Pinpoint the cell where the given text exists, returning its [x, y] midpoint coordinate. 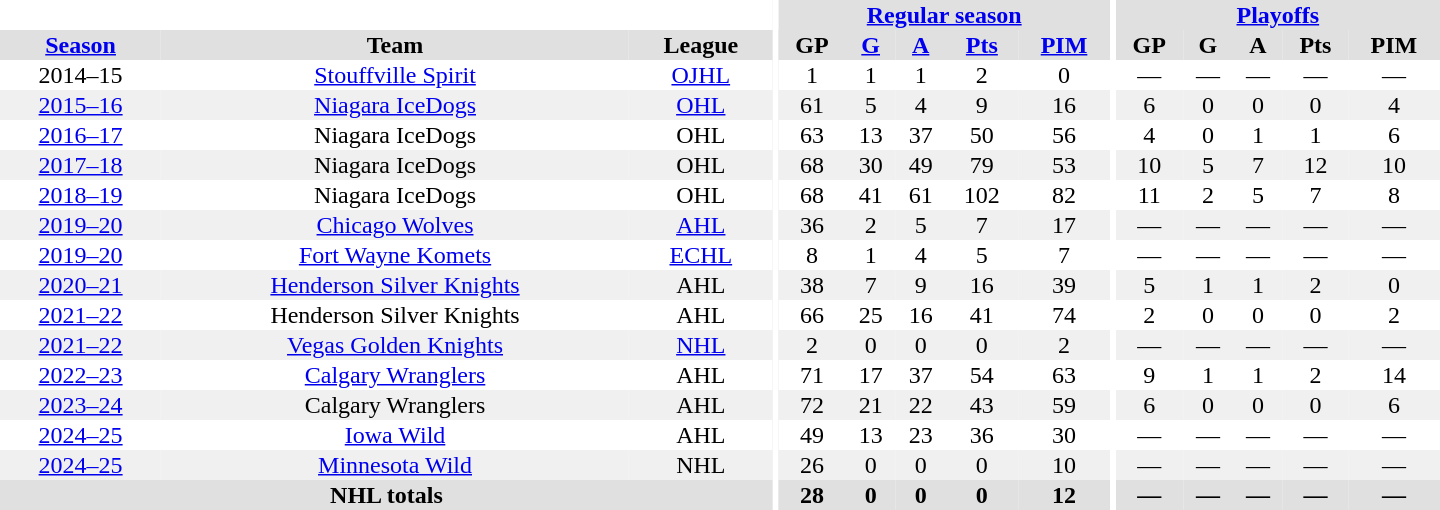
74 [1064, 315]
Regular season [944, 15]
56 [1064, 135]
2023–24 [80, 405]
Chicago Wolves [395, 225]
Stouffville Spirit [395, 75]
72 [812, 405]
Team [395, 45]
ECHL [701, 255]
28 [812, 495]
Fort Wayne Komets [395, 255]
Season [80, 45]
21 [871, 405]
League [701, 45]
102 [982, 195]
59 [1064, 405]
82 [1064, 195]
54 [982, 375]
OJHL [701, 75]
43 [982, 405]
Minnesota Wild [395, 465]
Iowa Wild [395, 435]
25 [871, 315]
38 [812, 285]
NHL totals [386, 495]
23 [921, 435]
71 [812, 375]
26 [812, 465]
22 [921, 405]
Vegas Golden Knights [395, 345]
2016–17 [80, 135]
11 [1150, 195]
2014–15 [80, 75]
53 [1064, 165]
14 [1394, 375]
2015–16 [80, 105]
79 [982, 165]
Playoffs [1278, 15]
2022–23 [80, 375]
66 [812, 315]
50 [982, 135]
2018–19 [80, 195]
39 [1064, 285]
2020–21 [80, 285]
2017–18 [80, 165]
